Identify which cell holds the provided text, then report its (x, y) central coordinate. 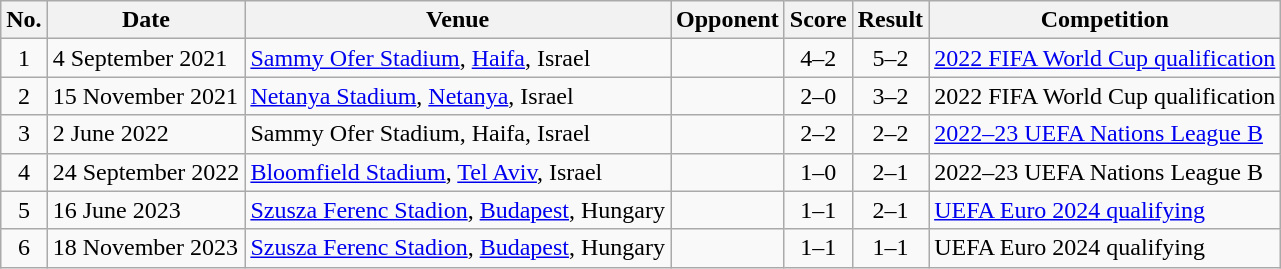
4–2 (818, 58)
No. (24, 20)
2 (24, 96)
2–0 (818, 96)
15 November 2021 (146, 96)
4 (24, 172)
5 (24, 210)
16 June 2023 (146, 210)
3 (24, 134)
Score (818, 20)
Venue (458, 20)
Opponent (727, 20)
4 September 2021 (146, 58)
Date (146, 20)
1–0 (818, 172)
Bloomfield Stadium, Tel Aviv, Israel (458, 172)
24 September 2022 (146, 172)
6 (24, 248)
Competition (1105, 20)
Netanya Stadium, Netanya, Israel (458, 96)
Result (890, 20)
3–2 (890, 96)
5–2 (890, 58)
2 June 2022 (146, 134)
18 November 2023 (146, 248)
1 (24, 58)
